Provide the [X, Y] coordinate of the cell's center where the given text is located.  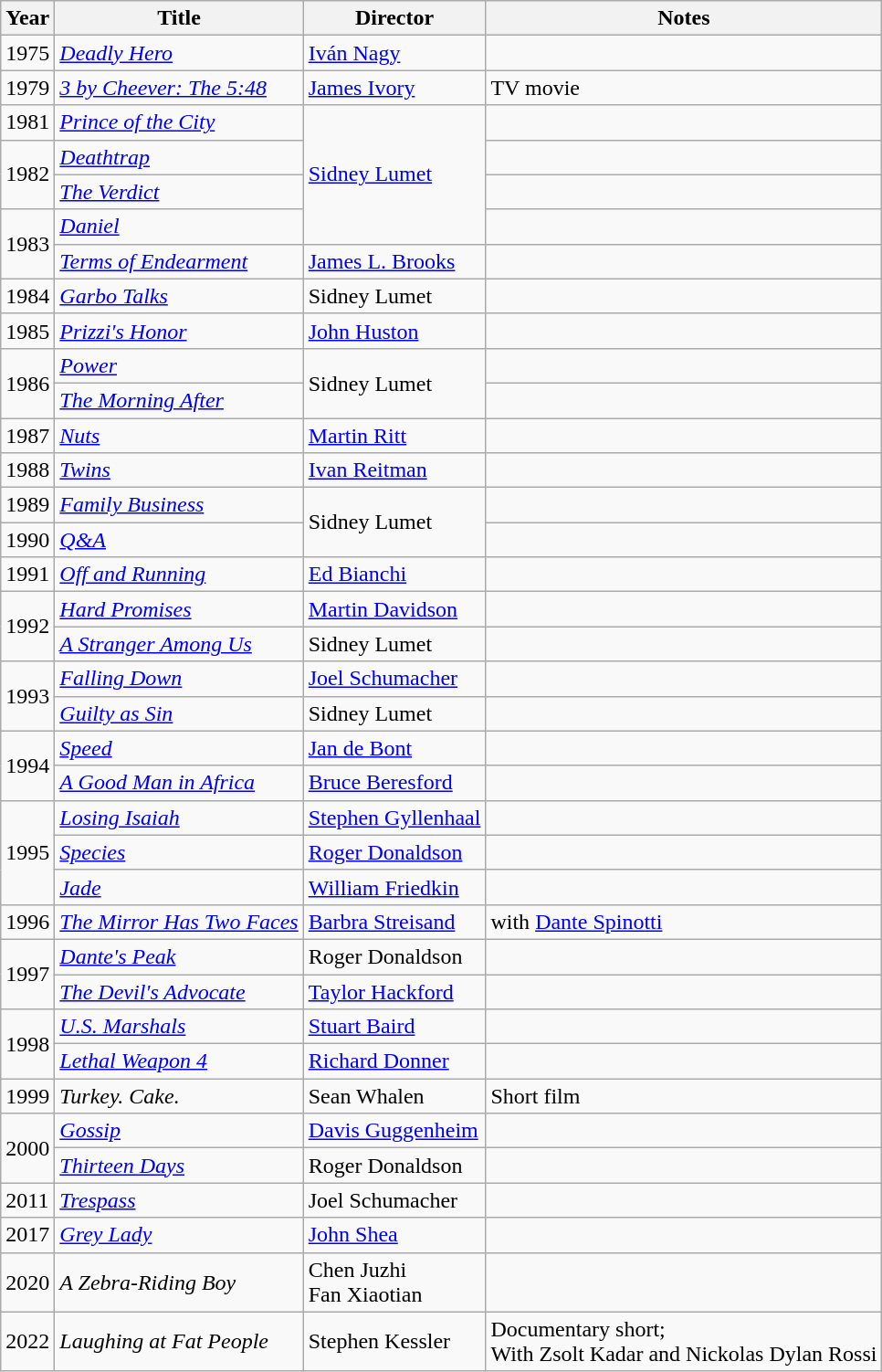
Prizzi's Honor [179, 331]
Short film [684, 1096]
Ed Bianchi [394, 575]
Turkey. Cake. [179, 1096]
1993 [27, 696]
Garbo Talks [179, 296]
Falling Down [179, 679]
Martin Davidson [394, 609]
Year [27, 18]
Barbra Streisand [394, 922]
2011 [27, 1200]
Twins [179, 470]
1975 [27, 53]
Daniel [179, 227]
Grey Lady [179, 1235]
Power [179, 365]
with Dante Spinotti [684, 922]
2017 [27, 1235]
1988 [27, 470]
1998 [27, 1044]
Off and Running [179, 575]
Terms of Endearment [179, 261]
Chen JuzhiFan Xiaotian [394, 1282]
3 by Cheever: The 5:48 [179, 88]
Stuart Baird [394, 1027]
Laughing at Fat People [179, 1341]
Deadly Hero [179, 53]
U.S. Marshals [179, 1027]
Dante's Peak [179, 956]
1989 [27, 505]
1981 [27, 122]
William Friedkin [394, 887]
Lethal Weapon 4 [179, 1061]
1991 [27, 575]
TV movie [684, 88]
The Morning After [179, 400]
Documentary short;With Zsolt Kadar and Nickolas Dylan Rossi [684, 1341]
Thirteen Days [179, 1166]
Notes [684, 18]
Richard Donner [394, 1061]
Davis Guggenheim [394, 1131]
1997 [27, 974]
Prince of the City [179, 122]
1987 [27, 436]
1999 [27, 1096]
Gossip [179, 1131]
A Stranger Among Us [179, 644]
Ivan Reitman [394, 470]
Q&A [179, 540]
Iván Nagy [394, 53]
1986 [27, 383]
Stephen Kessler [394, 1341]
1984 [27, 296]
1982 [27, 174]
John Shea [394, 1235]
Taylor Hackford [394, 991]
1979 [27, 88]
Title [179, 18]
Martin Ritt [394, 436]
The Devil's Advocate [179, 991]
Jade [179, 887]
1985 [27, 331]
Bruce Beresford [394, 783]
1994 [27, 765]
Jan de Bont [394, 748]
Species [179, 852]
The Verdict [179, 192]
2000 [27, 1148]
2022 [27, 1341]
John Huston [394, 331]
2020 [27, 1282]
James L. Brooks [394, 261]
1990 [27, 540]
1983 [27, 244]
James Ivory [394, 88]
Nuts [179, 436]
A Good Man in Africa [179, 783]
Guilty as Sin [179, 713]
The Mirror Has Two Faces [179, 922]
Hard Promises [179, 609]
A Zebra-Riding Boy [179, 1282]
Director [394, 18]
1996 [27, 922]
Deathtrap [179, 157]
Sean Whalen [394, 1096]
Losing Isaiah [179, 818]
Stephen Gyllenhaal [394, 818]
1992 [27, 627]
Family Business [179, 505]
Trespass [179, 1200]
Speed [179, 748]
1995 [27, 852]
